Provide the (x, y) coordinate of the cell's center where the given text is located.  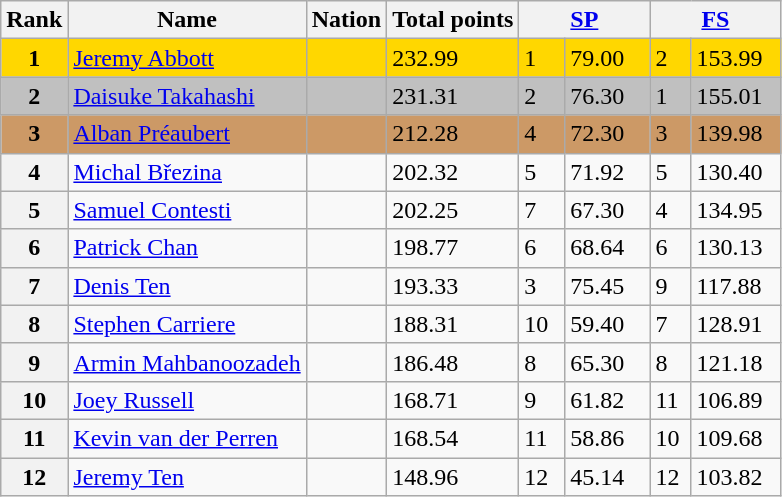
Samuel Contesti (187, 210)
103.82 (736, 477)
130.13 (736, 248)
Joey Russell (187, 400)
SP (584, 20)
121.18 (736, 362)
148.96 (453, 477)
155.01 (736, 96)
128.91 (736, 324)
Patrick Chan (187, 248)
134.95 (736, 210)
72.30 (608, 134)
231.31 (453, 96)
153.99 (736, 58)
58.86 (608, 438)
68.64 (608, 248)
Rank (34, 20)
Jeremy Ten (187, 477)
188.31 (453, 324)
Total points (453, 20)
106.89 (736, 400)
Kevin van der Perren (187, 438)
202.32 (453, 172)
76.30 (608, 96)
75.45 (608, 286)
168.71 (453, 400)
FS (716, 20)
168.54 (453, 438)
45.14 (608, 477)
202.25 (453, 210)
198.77 (453, 248)
67.30 (608, 210)
Denis Ten (187, 286)
Alban Préaubert (187, 134)
Armin Mahbanoozadeh (187, 362)
71.92 (608, 172)
109.68 (736, 438)
Jeremy Abbott (187, 58)
Nation (346, 20)
Michal Březina (187, 172)
59.40 (608, 324)
Daisuke Takahashi (187, 96)
212.28 (453, 134)
61.82 (608, 400)
193.33 (453, 286)
232.99 (453, 58)
Name (187, 20)
79.00 (608, 58)
130.40 (736, 172)
Stephen Carriere (187, 324)
139.98 (736, 134)
186.48 (453, 362)
65.30 (608, 362)
117.88 (736, 286)
